Return (x, y) of the center of cell containing provided text 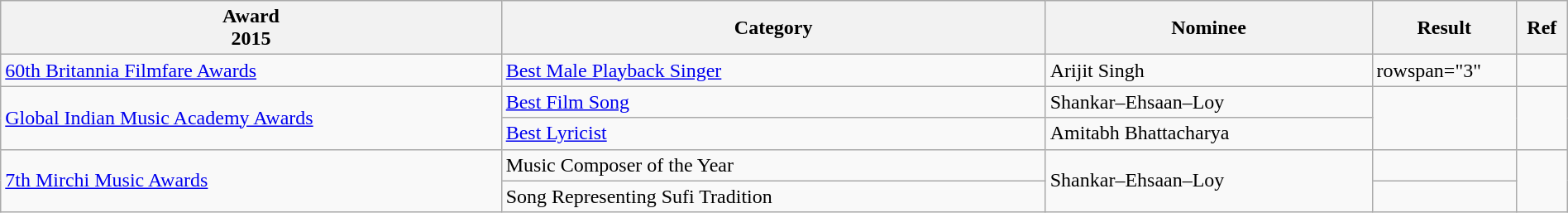
Ref (1542, 28)
Result (1444, 28)
Song Representing Sufi Tradition (773, 196)
Best Film Song (773, 102)
60th Britannia Filmfare Awards (251, 70)
Nominee (1209, 28)
Best Male Playback Singer (773, 70)
Music Composer of the Year (773, 165)
Category (773, 28)
Best Lyricist (773, 133)
Arijit Singh (1209, 70)
rowspan="3" (1444, 70)
7th Mirchi Music Awards (251, 181)
Award2015 (251, 28)
Amitabh Bhattacharya (1209, 133)
Global Indian Music Academy Awards (251, 118)
